Search for the cell housing the specified text and yield its [X, Y] center coordinate. 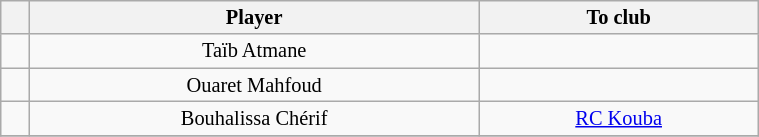
Bouhalissa Chérif [254, 118]
Player [254, 17]
RC Kouba [619, 118]
To club [619, 17]
Taïb Atmane [254, 51]
Ouaret Mahfoud [254, 85]
